For the text-containing cell, return its midpoint in (x, y) coordinate format. 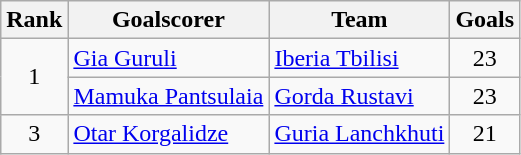
1 (34, 77)
Rank (34, 20)
3 (34, 134)
Goals (485, 20)
Mamuka Pantsulaia (168, 96)
Gorda Rustavi (360, 96)
Guria Lanchkhuti (360, 134)
Iberia Tbilisi (360, 58)
Gia Guruli (168, 58)
21 (485, 134)
Team (360, 20)
Otar Korgalidze (168, 134)
Goalscorer (168, 20)
